From the cell containing the given text, extract its center point as [x, y] coordinate. 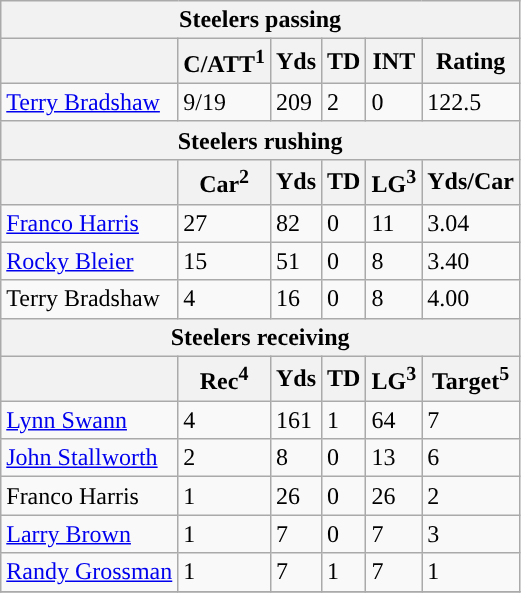
Steelers rushing [260, 140]
Yds/Car [471, 182]
Car2 [224, 182]
Steelers passing [260, 20]
3 [471, 534]
122.5 [471, 102]
INT [394, 62]
82 [296, 223]
9/19 [224, 102]
6 [471, 458]
Target5 [471, 378]
Rating [471, 62]
11 [394, 223]
209 [296, 102]
3.40 [471, 261]
15 [224, 261]
Lynn Swann [90, 420]
27 [224, 223]
Randy Grossman [90, 572]
Rec4 [224, 378]
16 [296, 299]
Steelers receiving [260, 337]
161 [296, 420]
John Stallworth [90, 458]
Rocky Bleier [90, 261]
3.04 [471, 223]
4.00 [471, 299]
C/ATT1 [224, 62]
13 [394, 458]
64 [394, 420]
Larry Brown [90, 534]
51 [296, 261]
